Search for the cell housing the specified text and yield its (X, Y) center coordinate. 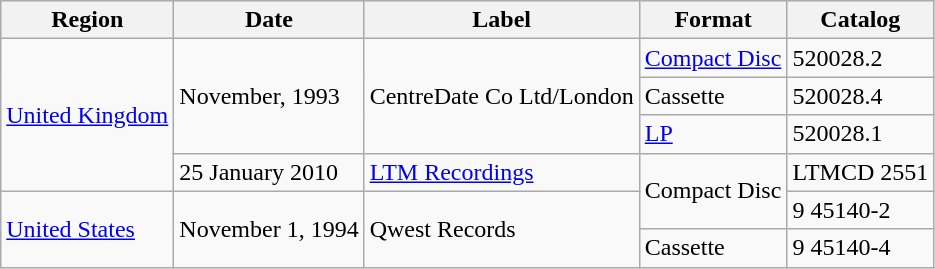
Format (713, 20)
Region (88, 20)
520028.1 (860, 134)
520028.2 (860, 58)
November 1, 1994 (269, 229)
Catalog (860, 20)
CentreDate Co Ltd/London (502, 96)
25 January 2010 (269, 172)
Label (502, 20)
LTM Recordings (502, 172)
520028.4 (860, 96)
LTMCD 2551 (860, 172)
9 45140-4 (860, 248)
Date (269, 20)
9 45140-2 (860, 210)
United States (88, 229)
Qwest Records (502, 229)
LP (713, 134)
November, 1993 (269, 96)
United Kingdom (88, 115)
